Scan for the cell matching the given text and deliver its (x, y) coordinate at center. 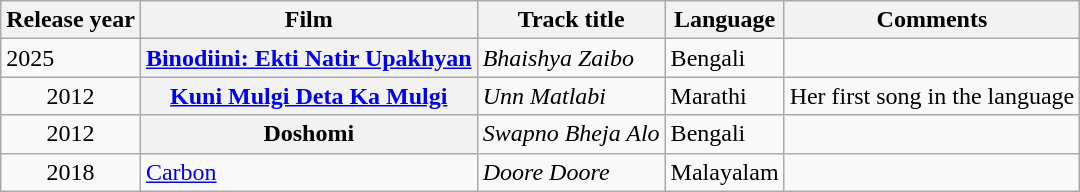
Binodiini: Ekti Natir Upakhyan (308, 58)
Malayalam (724, 172)
Marathi (724, 96)
2018 (71, 172)
Film (308, 20)
Swapno Bheja Alo (571, 134)
2025 (71, 58)
Her first song in the language (932, 96)
Doshomi (308, 134)
Language (724, 20)
Doore Doore (571, 172)
Bhaishya Zaibo (571, 58)
Release year (71, 20)
Kuni Mulgi Deta Ka Mulgi (308, 96)
Track title (571, 20)
Unn Matlabi (571, 96)
Comments (932, 20)
Carbon (308, 172)
